For the text-containing cell, return its midpoint in [x, y] coordinate format. 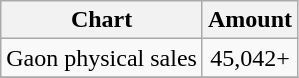
Chart [102, 20]
Gaon physical sales [102, 58]
45,042+ [250, 58]
Amount [250, 20]
